Find where the given text appears and provide that cell's center as (x, y) coordinate. 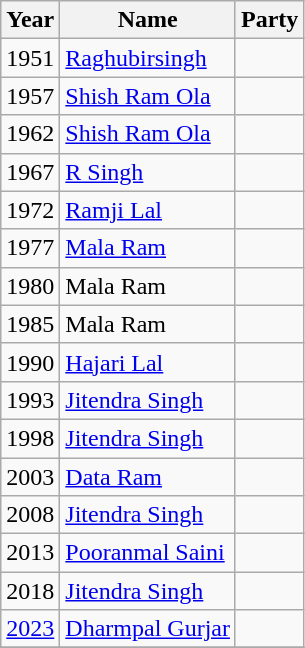
1998 (30, 438)
Pooranmal Saini (148, 553)
Ramji Lal (148, 210)
Hajari Lal (148, 362)
1957 (30, 96)
2018 (30, 591)
2013 (30, 553)
1972 (30, 210)
1993 (30, 400)
1980 (30, 286)
Dharmpal Gurjar (148, 629)
Data Ram (148, 477)
1985 (30, 324)
1967 (30, 172)
Name (148, 20)
R Singh (148, 172)
Party (269, 20)
Raghubirsingh (148, 58)
1977 (30, 248)
2023 (30, 629)
1990 (30, 362)
2003 (30, 477)
Year (30, 20)
1962 (30, 134)
2008 (30, 515)
1951 (30, 58)
